Return the (X, Y) coordinate for the center point of the cell that contains the specified text.  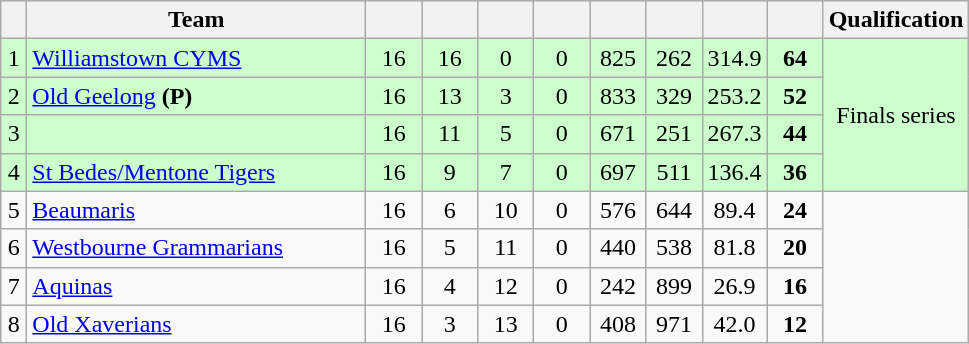
644 (674, 210)
64 (795, 58)
408 (618, 324)
267.3 (734, 134)
242 (618, 286)
329 (674, 96)
825 (618, 58)
671 (618, 134)
251 (674, 134)
9 (450, 172)
10 (506, 210)
314.9 (734, 58)
576 (618, 210)
36 (795, 172)
899 (674, 286)
262 (674, 58)
42.0 (734, 324)
1 (14, 58)
538 (674, 248)
81.8 (734, 248)
Aquinas (196, 286)
Old Xaverians (196, 324)
Qualification (896, 20)
Beaumaris (196, 210)
St Bedes/Mentone Tigers (196, 172)
440 (618, 248)
Westbourne Grammarians (196, 248)
697 (618, 172)
833 (618, 96)
Finals series (896, 115)
511 (674, 172)
89.4 (734, 210)
52 (795, 96)
Williamstown CYMS (196, 58)
26.9 (734, 286)
Team (196, 20)
8 (14, 324)
20 (795, 248)
24 (795, 210)
2 (14, 96)
971 (674, 324)
44 (795, 134)
253.2 (734, 96)
136.4 (734, 172)
Old Geelong (P) (196, 96)
